Scan for the cell matching the given text and deliver its [x, y] coordinate at center. 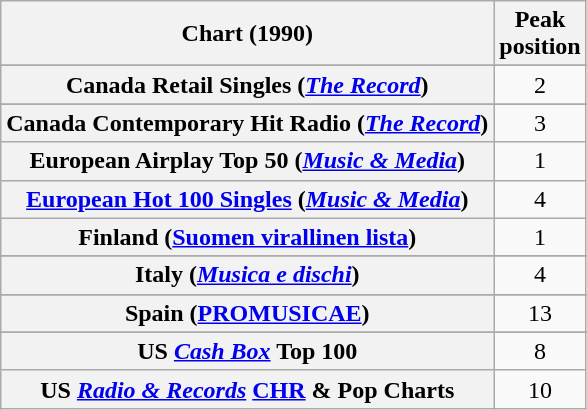
Italy (Musica e dischi) [248, 275]
Canada Retail Singles (The Record) [248, 85]
European Hot 100 Singles (Music & Media) [248, 199]
US Radio & Records CHR & Pop Charts [248, 389]
10 [540, 389]
13 [540, 313]
Chart (1990) [248, 34]
3 [540, 123]
Peakposition [540, 34]
2 [540, 85]
European Airplay Top 50 (Music & Media) [248, 161]
Canada Contemporary Hit Radio (The Record) [248, 123]
Finland (Suomen virallinen lista) [248, 237]
8 [540, 351]
Spain (PROMUSICAE) [248, 313]
US Cash Box Top 100 [248, 351]
